Find where the given text appears and provide that cell's center as (x, y) coordinate. 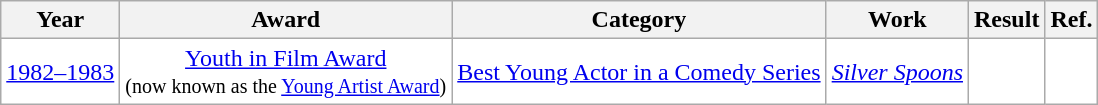
Year (60, 20)
Youth in Film Award(now known as the Young Artist Award) (286, 72)
Best Young Actor in a Comedy Series (639, 72)
Ref. (1072, 20)
Work (897, 20)
Category (639, 20)
1982–1983 (60, 72)
Award (286, 20)
Result (1007, 20)
Silver Spoons (897, 72)
